Provide the (X, Y) coordinate of the cell's center where the given text is located.  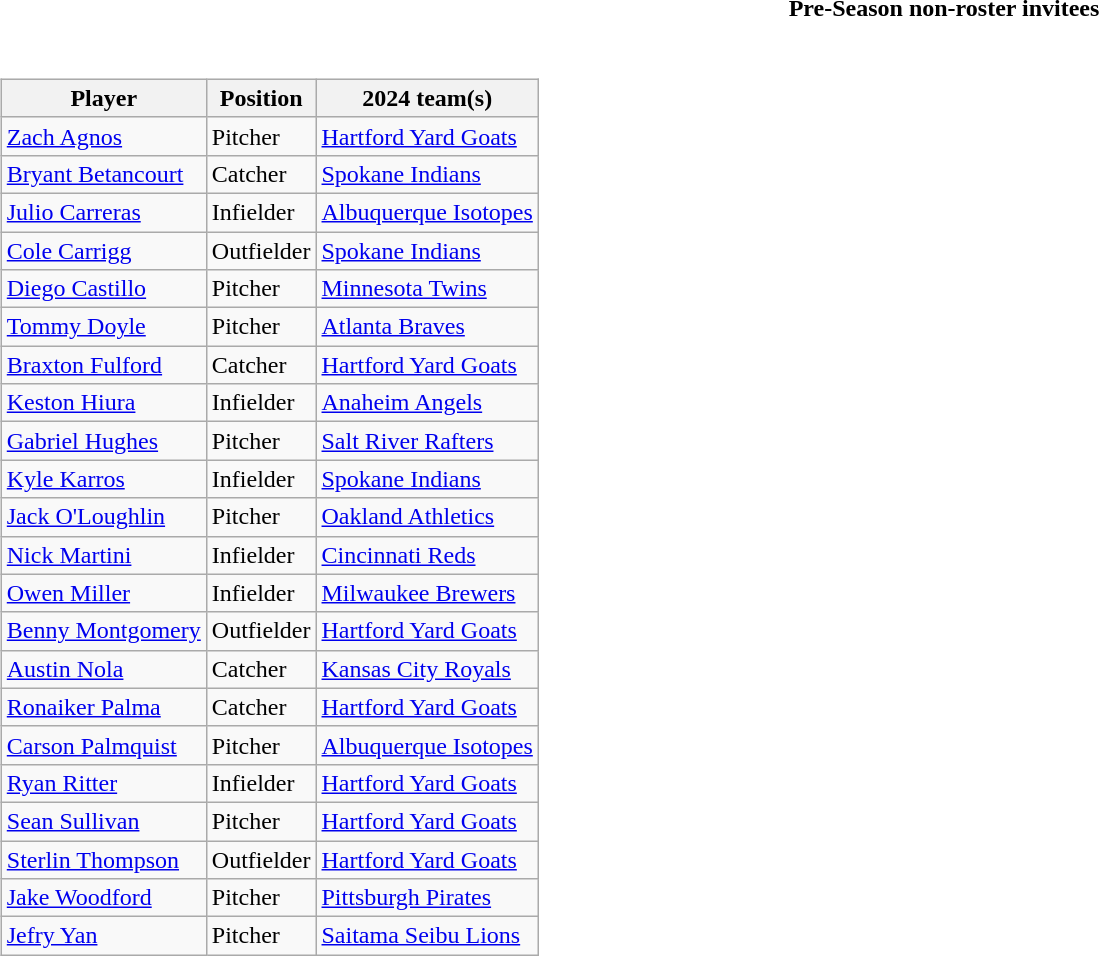
Anaheim Angels (427, 403)
Tommy Doyle (104, 327)
Zach Agnos (104, 136)
Diego Castillo (104, 289)
Benny Montgomery (104, 631)
Keston Hiura (104, 403)
Minnesota Twins (427, 289)
Bryant Betancourt (104, 174)
Ronaiker Palma (104, 707)
2024 team(s) (427, 98)
Salt River Rafters (427, 441)
Gabriel Hughes (104, 441)
Cole Carrigg (104, 251)
Player (104, 98)
Braxton Fulford (104, 365)
Jefry Yan (104, 936)
Kansas City Royals (427, 669)
Nick Martini (104, 555)
Austin Nola (104, 669)
Ryan Ritter (104, 783)
Pittsburgh Pirates (427, 898)
Jack O'Loughlin (104, 517)
Sterlin Thompson (104, 859)
Oakland Athletics (427, 517)
Cincinnati Reds (427, 555)
Julio Carreras (104, 212)
Milwaukee Brewers (427, 593)
Jake Woodford (104, 898)
Sean Sullivan (104, 821)
Position (261, 98)
Kyle Karros (104, 479)
Carson Palmquist (104, 745)
Atlanta Braves (427, 327)
Owen Miller (104, 593)
Saitama Seibu Lions (427, 936)
